Provide the (x, y) coordinate of the cell's center where the given text is located.  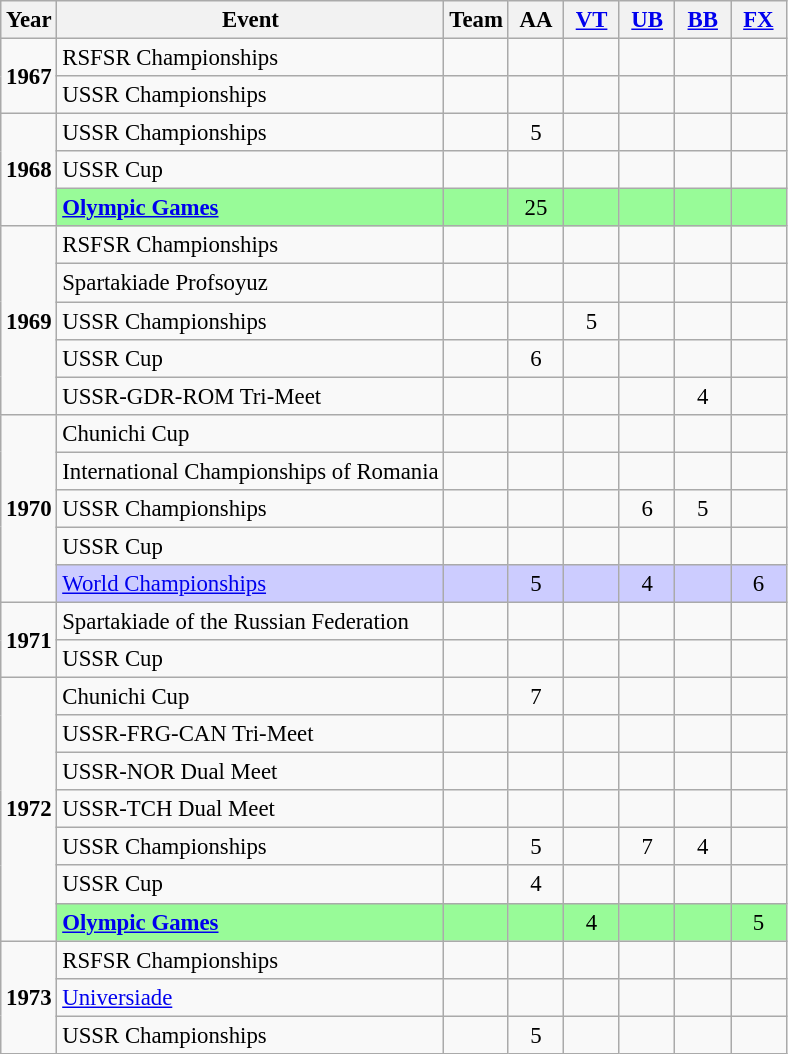
UB (647, 20)
USSR-NOR Dual Meet (250, 772)
USSR-FRG-CAN Tri-Meet (250, 734)
Spartakiade Profsoyuz (250, 283)
VT (592, 20)
1971 (29, 640)
World Championships (250, 584)
International Championships of Romania (250, 471)
USSR-TCH Dual Meet (250, 809)
1969 (29, 320)
Event (250, 20)
1970 (29, 508)
Spartakiade of the Russian Federation (250, 621)
1968 (29, 170)
AA (536, 20)
25 (536, 208)
Team (476, 20)
Year (29, 20)
1972 (29, 810)
Universiade (250, 997)
USSR-GDR-ROM Tri-Meet (250, 396)
1967 (29, 76)
1973 (29, 998)
BB (703, 20)
FX (759, 20)
